Identify which cell holds the provided text, then report its [x, y] central coordinate. 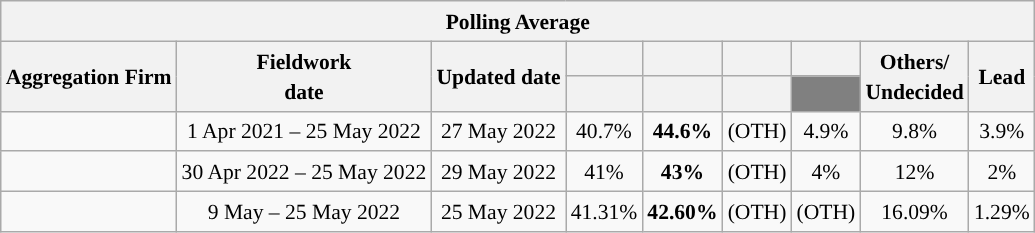
Polling Average [518, 21]
9 May – 25 May 2022 [304, 212]
2% [1002, 172]
44.6% [682, 131]
Aggregation Firm [89, 76]
Lead [1002, 76]
30 Apr 2022 – 25 May 2022 [304, 172]
1 Apr 2021 – 25 May 2022 [304, 131]
25 May 2022 [498, 212]
9.8% [914, 131]
43% [682, 172]
27 May 2022 [498, 131]
40.7% [604, 131]
Fieldwork date [304, 76]
Updated date [498, 76]
3.9% [1002, 131]
4.9% [826, 131]
42.60% [682, 212]
41% [604, 172]
4% [826, 172]
41.31% [604, 212]
1.29% [1002, 212]
Others/Undecided [914, 76]
29 May 2022 [498, 172]
12% [914, 172]
16.09% [914, 212]
